Locate the cell with the specified text and output its [x, y] center coordinate. 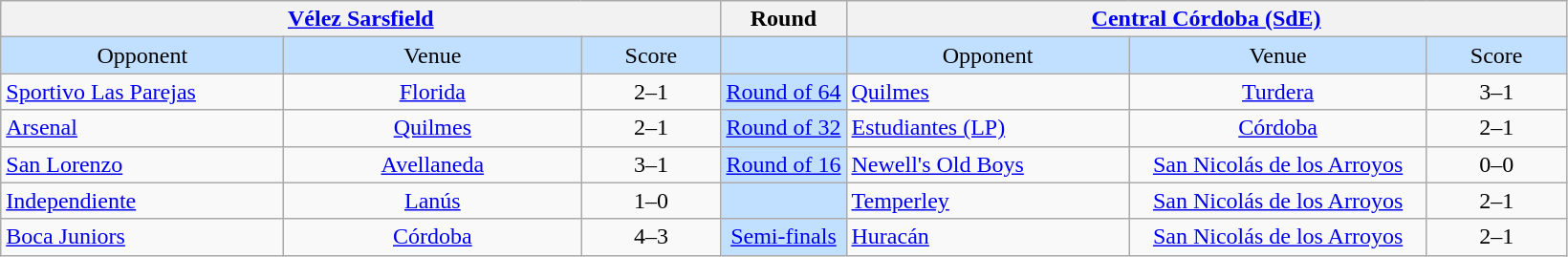
Turdera [1277, 92]
Round of 16 [784, 164]
Semi-finals [784, 237]
1–0 [651, 201]
Avellaneda [432, 164]
Central Córdoba (SdE) [1207, 19]
Arsenal [142, 128]
Independiente [142, 201]
Boca Juniors [142, 237]
Round [784, 19]
4–3 [651, 237]
Estudiantes (LP) [988, 128]
0–0 [1496, 164]
Temperley [988, 201]
Newell's Old Boys [988, 164]
San Lorenzo [142, 164]
Vélez Sarsfield [361, 19]
Lanús [432, 201]
Florida [432, 92]
Round of 64 [784, 92]
Round of 32 [784, 128]
Huracán [988, 237]
Sportivo Las Parejas [142, 92]
